Provide the [x, y] coordinate of the cell's center where the given text is located.  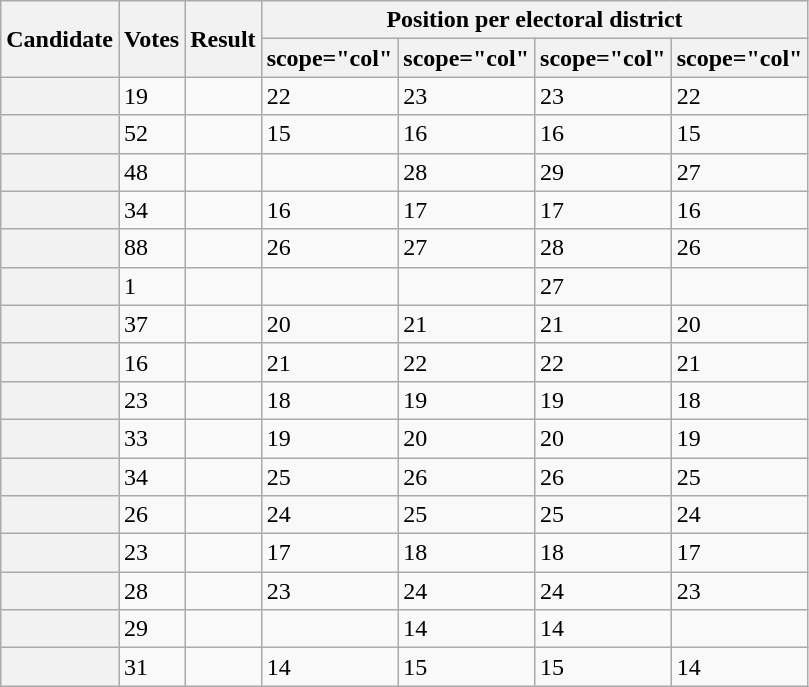
52 [151, 134]
Votes [151, 39]
Position per electoral district [534, 20]
1 [151, 286]
37 [151, 324]
Candidate [60, 39]
31 [151, 667]
Result [223, 39]
88 [151, 248]
48 [151, 172]
33 [151, 438]
